For the text-containing cell, return its midpoint in (x, y) coordinate format. 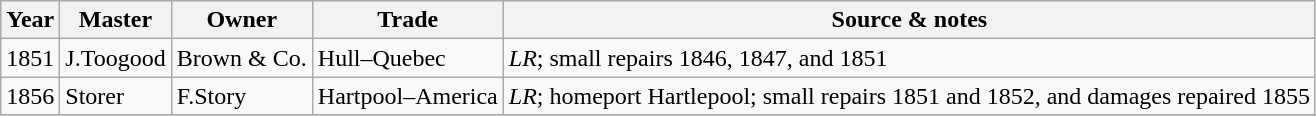
F.Story (242, 96)
LR; homeport Hartlepool; small repairs 1851 and 1852, and damages repaired 1855 (909, 96)
Storer (116, 96)
J.Toogood (116, 58)
Source & notes (909, 20)
Owner (242, 20)
Year (30, 20)
Master (116, 20)
LR; small repairs 1846, 1847, and 1851 (909, 58)
1851 (30, 58)
Hull–Quebec (408, 58)
Brown & Co. (242, 58)
1856 (30, 96)
Hartpool–America (408, 96)
Trade (408, 20)
